Search for the cell housing the specified text and yield its [X, Y] center coordinate. 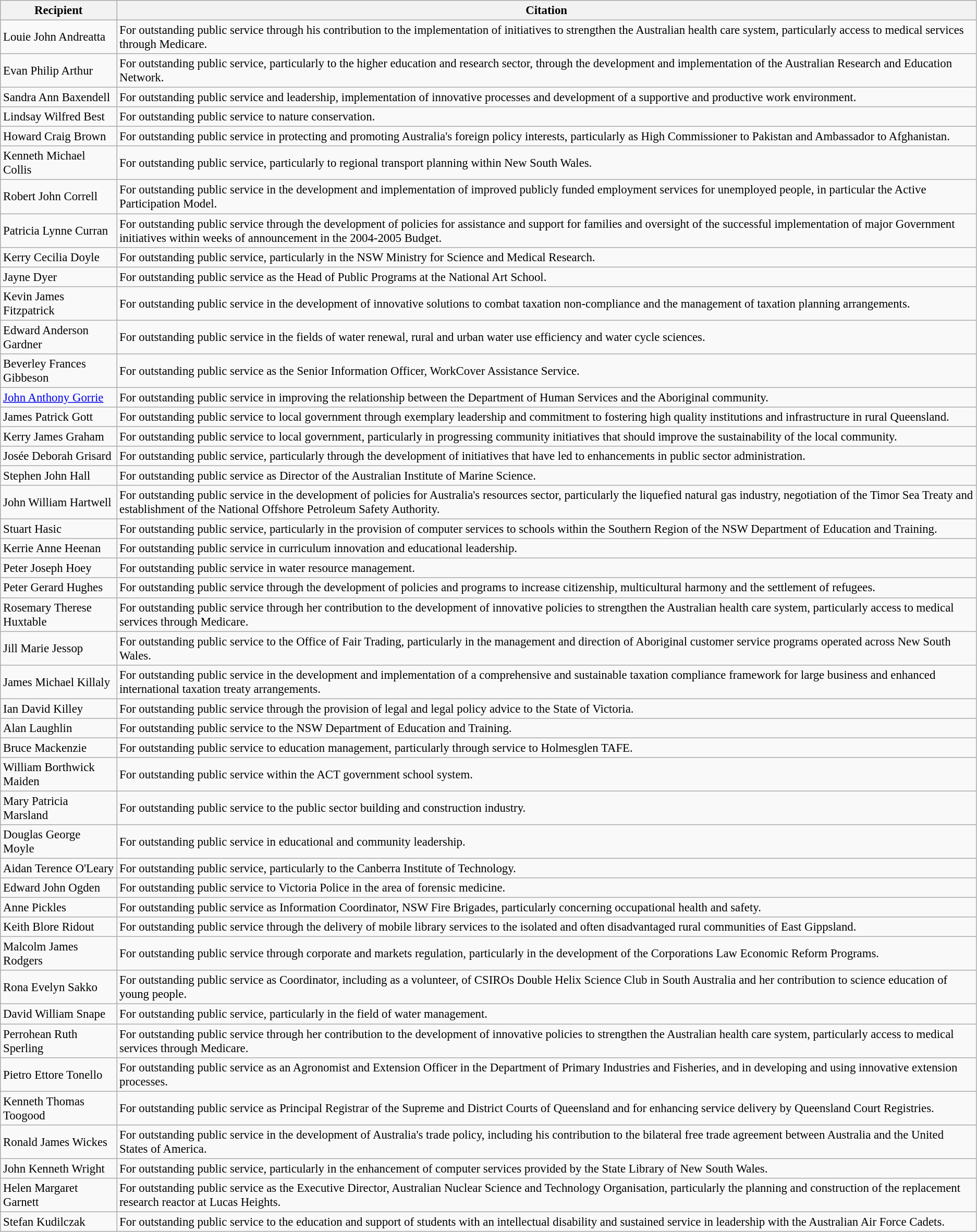
Patricia Lynne Curran [58, 230]
For outstanding public service through the provision of legal and legal policy advice to the State of Victoria. [546, 709]
Louie John Andreatta [58, 38]
Edward Anderson Gardner [58, 337]
Perrohean Ruth Sperling [58, 1041]
For outstanding public service in educational and community leadership. [546, 841]
Jayne Dyer [58, 277]
Edward John Ogden [58, 888]
For outstanding public service in water resource management. [546, 568]
For outstanding public service to the public sector building and construction industry. [546, 808]
William Borthwick Maiden [58, 775]
For outstanding public service in improving the relationship between the Department of Human Services and the Aboriginal community. [546, 397]
For outstanding public service, particularly to the Canberra Institute of Technology. [546, 869]
Douglas George Moyle [58, 841]
John Anthony Gorrie [58, 397]
Kevin James Fitzpatrick [58, 303]
For outstanding public service as the Head of Public Programs at the National Art School. [546, 277]
Kerrie Anne Heenan [58, 548]
For outstanding public service, particularly in the NSW Ministry for Science and Medical Research. [546, 257]
Alan Laughlin [58, 728]
Stefan Kudilczak [58, 1222]
Recipient [58, 10]
Bruce Mackenzie [58, 748]
Sandra Ann Baxendell [58, 97]
James Patrick Gott [58, 417]
Rona Evelyn Sakko [58, 987]
For outstanding public service, particularly in the field of water management. [546, 1014]
Beverley Frances Gibbeson [58, 371]
For outstanding public service within the ACT government school system. [546, 775]
Rosemary Therese Huxtable [58, 614]
Kenneth Thomas Toogood [58, 1108]
Jill Marie Jessop [58, 649]
Evan Philip Arthur [58, 71]
Pietro Ettore Tonello [58, 1074]
For outstanding public service in curriculum innovation and educational leadership. [546, 548]
Anne Pickles [58, 908]
Peter Joseph Hoey [58, 568]
Kenneth Michael Collis [58, 163]
For outstanding public service in the fields of water renewal, rural and urban water use efficiency and water cycle sciences. [546, 337]
Lindsay Wilfred Best [58, 117]
Citation [546, 10]
Stephen John Hall [58, 476]
For outstanding public service, particularly through the development of initiatives that have led to enhancements in public sector administration. [546, 456]
Josée Deborah Grisard [58, 456]
For outstanding public service as Information Coordinator, NSW Fire Brigades, particularly concerning occupational health and safety. [546, 908]
For outstanding public service to education management, particularly through service to Holmesglen TAFE. [546, 748]
Helen Margaret Garnett [58, 1195]
Kerry Cecilia Doyle [58, 257]
John William Hartwell [58, 503]
Robert John Correll [58, 197]
For outstanding public service as the Senior Information Officer, WorkCover Assistance Service. [546, 371]
For outstanding public service, particularly in the enhancement of computer services provided by the State Library of New South Wales. [546, 1168]
Stuart Hasic [58, 529]
John Kenneth Wright [58, 1168]
For outstanding public service, particularly to regional transport planning within New South Wales. [546, 163]
James Michael Killaly [58, 682]
Mary Patricia Marsland [58, 808]
Malcolm James Rodgers [58, 954]
Kerry James Graham [58, 436]
Aidan Terence O'Leary [58, 869]
Peter Gerard Hughes [58, 588]
David William Snape [58, 1014]
For outstanding public service to the NSW Department of Education and Training. [546, 728]
For outstanding public service to nature conservation. [546, 117]
For outstanding public service as Director of the Australian Institute of Marine Science. [546, 476]
Ronald James Wickes [58, 1142]
Howard Craig Brown [58, 137]
Ian David Killey [58, 709]
For outstanding public service to Victoria Police in the area of forensic medicine. [546, 888]
Keith Blore Ridout [58, 927]
